Extract the [X, Y] coordinate from the center of the cell holding the provided text.  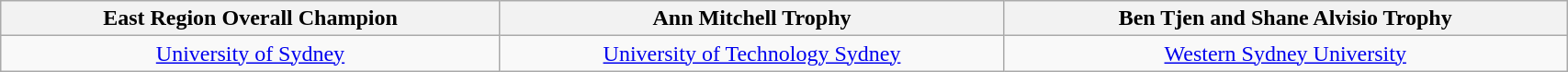
Ben Tjen and Shane Alvisio Trophy [1286, 18]
Western Sydney University [1286, 54]
Ann Mitchell Trophy [751, 18]
East Region Overall Champion [250, 18]
University of Technology Sydney [751, 54]
University of Sydney [250, 54]
